Scan for the cell matching the given text and deliver its (x, y) coordinate at center. 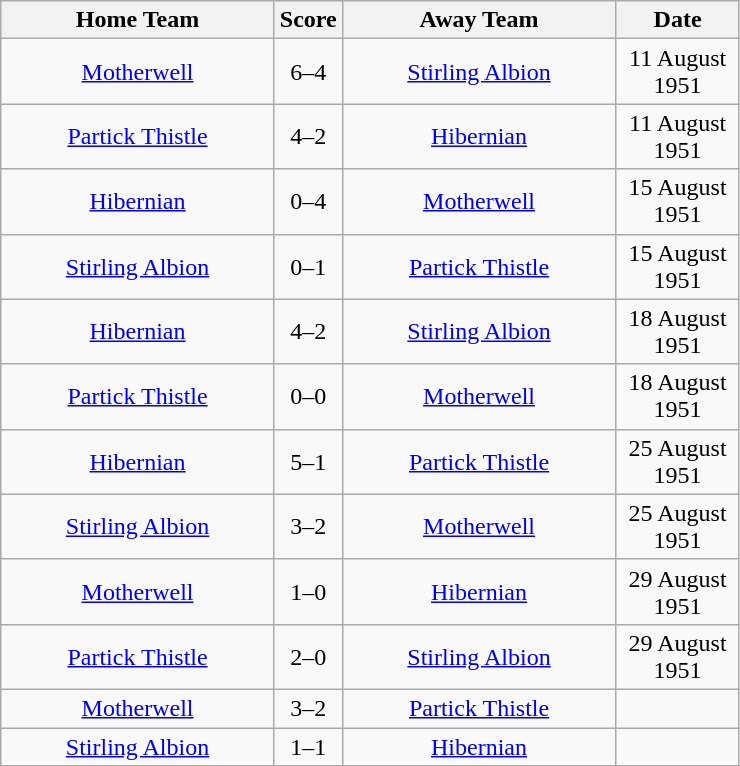
Date (678, 20)
1–1 (308, 747)
Score (308, 20)
5–1 (308, 462)
1–0 (308, 592)
Home Team (138, 20)
2–0 (308, 656)
0–1 (308, 266)
0–0 (308, 396)
6–4 (308, 72)
Away Team (479, 20)
0–4 (308, 202)
